From the cell containing the given text, extract its center point as (x, y) coordinate. 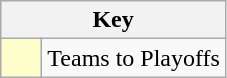
Key (114, 20)
Teams to Playoffs (134, 58)
